Detect which cell encompasses the target text, then output its (x, y) center coordinate. 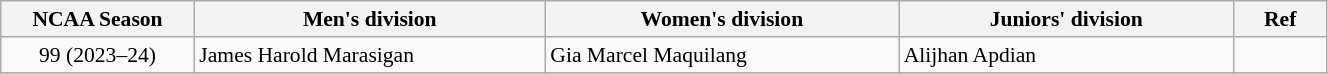
Women's division (722, 19)
Gia Marcel Maquilang (722, 55)
Alijhan Apdian (1066, 55)
Juniors' division (1066, 19)
99 (2023–24) (98, 55)
Men's division (370, 19)
NCAA Season (98, 19)
James Harold Marasigan (370, 55)
Ref (1280, 19)
